Locate the cell with the specified text and output its [X, Y] center coordinate. 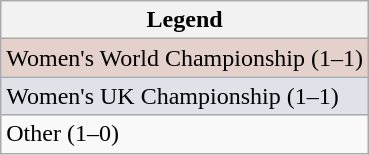
Legend [185, 20]
Women's World Championship (1–1) [185, 58]
Women's UK Championship (1–1) [185, 96]
Other (1–0) [185, 134]
